Scan for the cell matching the given text and deliver its [X, Y] coordinate at center. 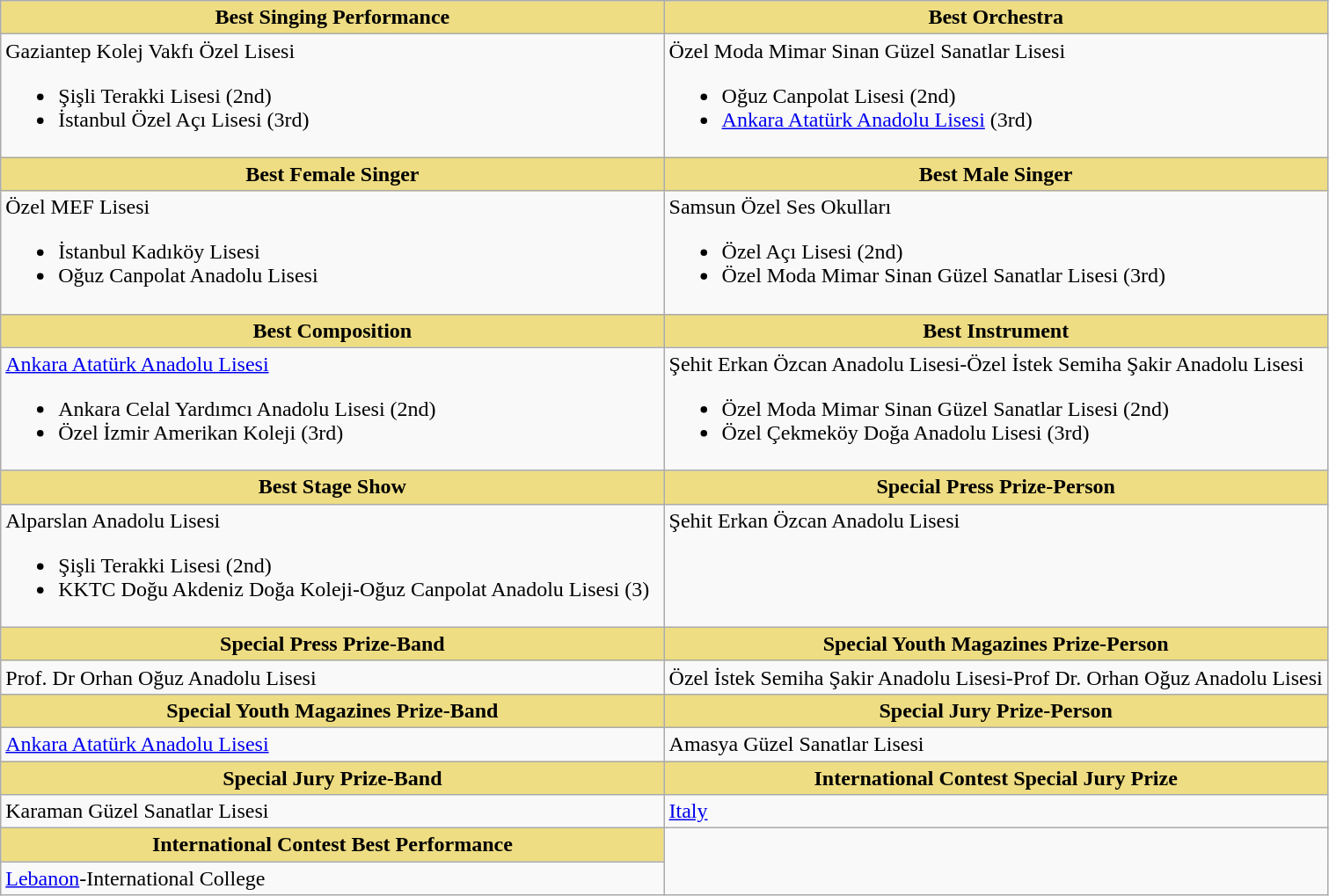
Amasya Güzel Sanatlar Lisesi [996, 744]
Best Female Singer [332, 174]
Special Press Prize-Band [332, 644]
Ankara Atatürk Anadolu Lisesi [332, 744]
Gaziantep Kolej Vakfı Özel LisesiŞişli Terakki Lisesi (2nd)İstanbul Özel Açı Lisesi (3rd) [332, 96]
Özel İstek Semiha Şakir Anadolu Lisesi-Prof Dr. Orhan Oğuz Anadolu Lisesi [996, 677]
Special Press Prize-Person [996, 487]
Best Singing Performance [332, 18]
Special Jury Prize-Person [996, 710]
Ankara Atatürk Anadolu LisesiAnkara Celal Yardımcı Anadolu Lisesi (2nd)Özel İzmir Amerikan Koleji (3rd) [332, 409]
Karaman Güzel Sanatlar Lisesi [332, 812]
Special Youth Magazines Prize-Band [332, 710]
Best Male Singer [996, 174]
Özel Moda Mimar Sinan Güzel Sanatlar LisesiOğuz Canpolat Lisesi (2nd)Ankara Atatürk Anadolu Lisesi (3rd) [996, 96]
International Contest Best Performance [332, 845]
Lebanon-International College [332, 878]
Best Orchestra [996, 18]
Italy [996, 812]
Samsun Özel Ses OkullarıÖzel Açı Lisesi (2nd)Özel Moda Mimar Sinan Güzel Sanatlar Lisesi (3rd) [996, 252]
Special Jury Prize-Band [332, 778]
Special Youth Magazines Prize-Person [996, 644]
Best Composition [332, 331]
Prof. Dr Orhan Oğuz Anadolu Lisesi [332, 677]
Best Instrument [996, 331]
Özel MEF Lisesiİstanbul Kadıköy LisesiOğuz Canpolat Anadolu Lisesi [332, 252]
Şehit Erkan Özcan Anadolu Lisesi [996, 565]
Best Stage Show [332, 487]
International Contest Special Jury Prize [996, 778]
Alparslan Anadolu LisesiŞişli Terakki Lisesi (2nd)KKTC Doğu Akdeniz Doğa Koleji-Oğuz Canpolat Anadolu Lisesi (3) [332, 565]
